Detect which cell encompasses the target text, then output its (X, Y) center coordinate. 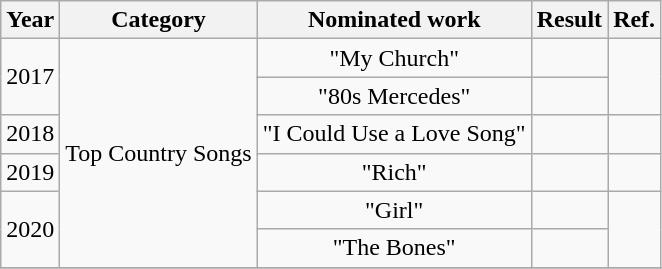
2019 (30, 172)
"My Church" (394, 58)
Year (30, 20)
"80s Mercedes" (394, 96)
2018 (30, 134)
Category (158, 20)
2017 (30, 77)
"Girl" (394, 210)
"Rich" (394, 172)
Top Country Songs (158, 153)
Ref. (634, 20)
Nominated work (394, 20)
2020 (30, 229)
"I Could Use a Love Song" (394, 134)
"The Bones" (394, 248)
Result (569, 20)
